Identify which cell holds the provided text, then report its (x, y) central coordinate. 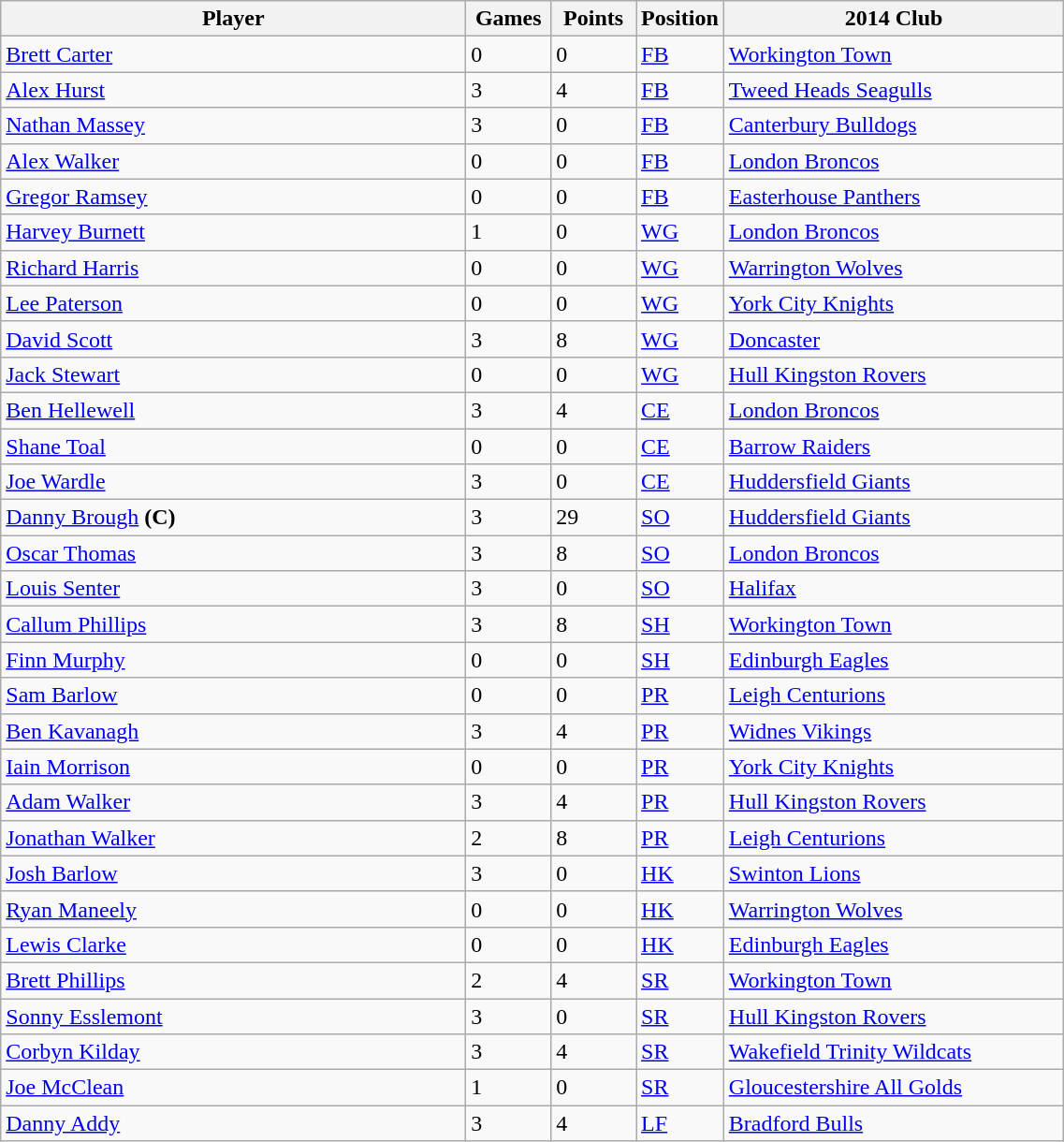
Points (593, 19)
Position (680, 19)
Harvey Burnett (234, 232)
Joe Wardle (234, 482)
Barrow Raiders (894, 447)
29 (593, 518)
Oscar Thomas (234, 553)
Brett Phillips (234, 980)
Danny Addy (234, 1123)
Alex Walker (234, 161)
Joe McClean (234, 1088)
Easterhouse Panthers (894, 197)
Alex Hurst (234, 90)
Player (234, 19)
Adam Walker (234, 802)
Shane Toal (234, 447)
Canterbury Bulldogs (894, 125)
Brett Carter (234, 54)
Games (509, 19)
Danny Brough (C) (234, 518)
Ben Kavanagh (234, 731)
Swinton Lions (894, 873)
Ben Hellewell (234, 410)
Richard Harris (234, 268)
Jack Stewart (234, 374)
Wakefield Trinity Wildcats (894, 1052)
Halifax (894, 589)
Finn Murphy (234, 660)
Ryan Maneely (234, 909)
Louis Senter (234, 589)
Lewis Clarke (234, 944)
Doncaster (894, 339)
Corbyn Kilday (234, 1052)
LF (680, 1123)
Gloucestershire All Golds (894, 1088)
Iain Morrison (234, 767)
Nathan Massey (234, 125)
Tweed Heads Seagulls (894, 90)
Sam Barlow (234, 695)
Jonathan Walker (234, 838)
Josh Barlow (234, 873)
Gregor Ramsey (234, 197)
Callum Phillips (234, 624)
Sonny Esslemont (234, 1016)
David Scott (234, 339)
Lee Paterson (234, 303)
Widnes Vikings (894, 731)
Bradford Bulls (894, 1123)
2014 Club (894, 19)
